Locate the cell with the specified text and output its [X, Y] center coordinate. 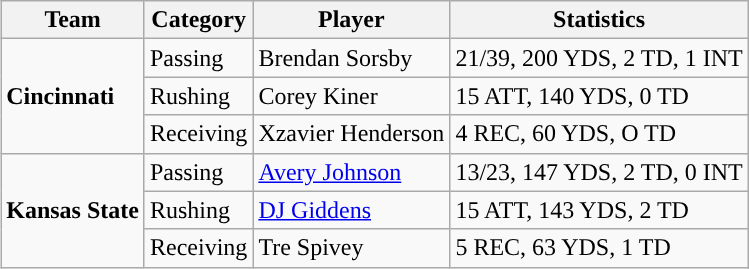
Corey Kiner [352, 96]
DJ Giddens [352, 210]
Avery Johnson [352, 172]
Cincinnati [73, 96]
Player [352, 20]
15 ATT, 143 YDS, 2 TD [599, 210]
Team [73, 20]
Xzavier Henderson [352, 134]
Brendan Sorsby [352, 58]
Statistics [599, 20]
5 REC, 63 YDS, 1 TD [599, 248]
13/23, 147 YDS, 2 TD, 0 INT [599, 172]
21/39, 200 YDS, 2 TD, 1 INT [599, 58]
Tre Spivey [352, 248]
15 ATT, 140 YDS, 0 TD [599, 96]
4 REC, 60 YDS, O TD [599, 134]
Kansas State [73, 210]
Category [198, 20]
